Return [x, y] of the center of cell containing provided text 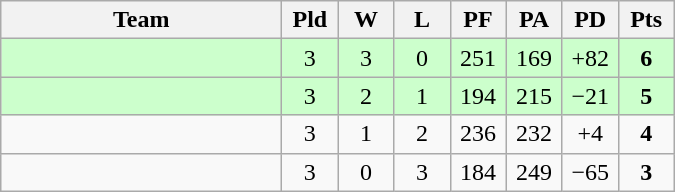
Pld [310, 20]
PD [590, 20]
194 [478, 96]
249 [534, 172]
215 [534, 96]
+82 [590, 58]
232 [534, 134]
W [366, 20]
PF [478, 20]
4 [646, 134]
236 [478, 134]
Pts [646, 20]
184 [478, 172]
L [422, 20]
6 [646, 58]
169 [534, 58]
PA [534, 20]
251 [478, 58]
5 [646, 96]
+4 [590, 134]
−65 [590, 172]
Team [142, 20]
−21 [590, 96]
